Search for the cell housing the specified text and yield its [X, Y] center coordinate. 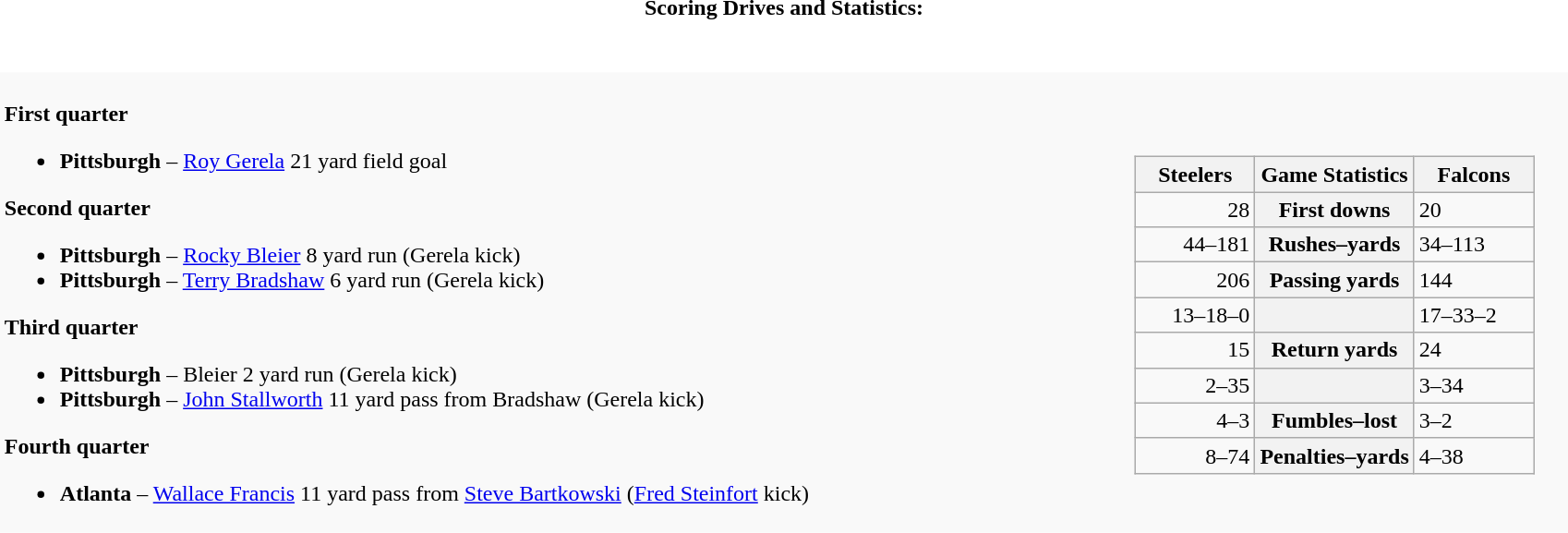
144 [1474, 280]
First downs [1334, 210]
34–113 [1474, 245]
Rushes–yards [1334, 245]
24 [1474, 350]
Steelers [1195, 175]
206 [1195, 280]
13–18–0 [1195, 315]
28 [1195, 210]
Penalties–yards [1334, 455]
Falcons [1474, 175]
Fumbles–lost [1334, 420]
3–34 [1474, 385]
Game Statistics [1334, 175]
15 [1195, 350]
2–35 [1195, 385]
4–3 [1195, 420]
3–2 [1474, 420]
4–38 [1474, 455]
Passing yards [1334, 280]
17–33–2 [1474, 315]
8–74 [1195, 455]
Return yards [1334, 350]
20 [1474, 210]
44–181 [1195, 245]
